Identify which cell holds the provided text, then report its [X, Y] central coordinate. 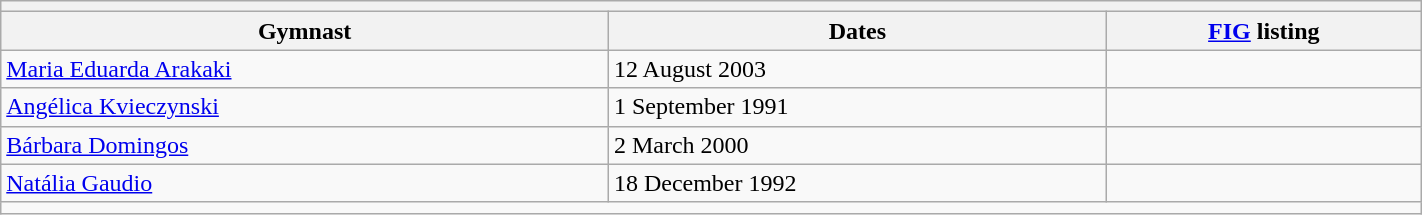
2 March 2000 [857, 145]
Gymnast [305, 31]
Bárbara Domingos [305, 145]
Maria Eduarda Arakaki [305, 69]
18 December 1992 [857, 183]
12 August 2003 [857, 69]
Angélica Kvieczynski [305, 107]
FIG listing [1264, 31]
1 September 1991 [857, 107]
Natália Gaudio [305, 183]
Dates [857, 31]
